Return [x, y] of the center of cell containing provided text 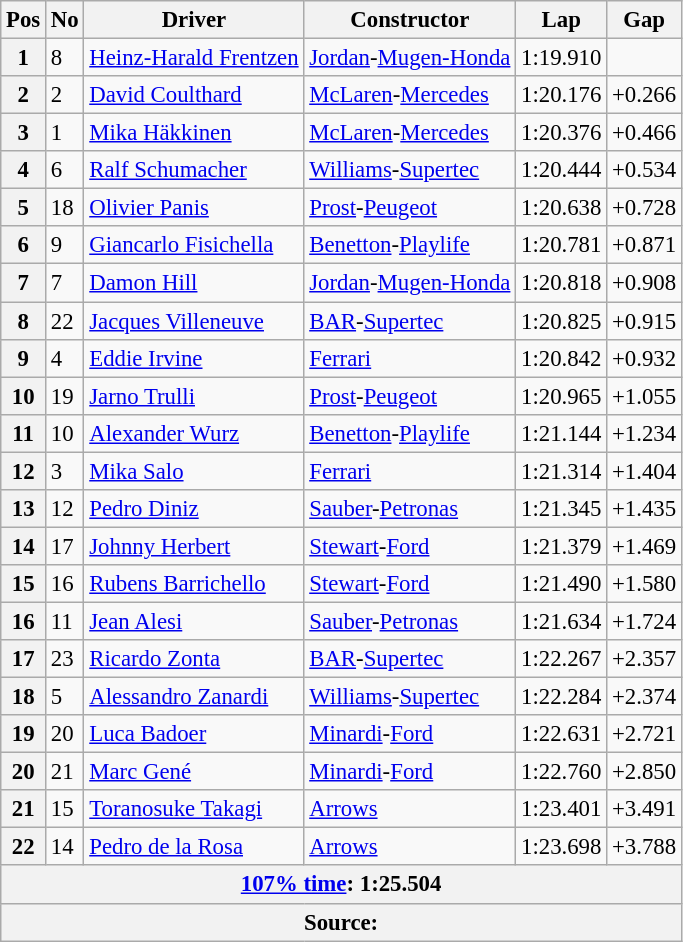
+1.580 [644, 584]
+2.374 [644, 697]
Toranosuke Takagi [194, 809]
Olivier Panis [194, 208]
+0.266 [644, 95]
Mika Salo [194, 471]
Johnny Herbert [194, 546]
1:20.842 [562, 358]
+0.908 [644, 283]
1:21.490 [562, 584]
Jacques Villeneuve [194, 321]
+2.850 [644, 772]
+0.932 [644, 358]
1:21.379 [562, 546]
Damon Hill [194, 283]
David Coulthard [194, 95]
Pedro de la Rosa [194, 847]
1:22.631 [562, 734]
+1.435 [644, 509]
1:21.314 [562, 471]
1:20.376 [562, 133]
Driver [194, 20]
+1.469 [644, 546]
1:20.781 [562, 245]
Gap [644, 20]
Pos [24, 20]
1:20.965 [562, 396]
Rubens Barrichello [194, 584]
Ralf Schumacher [194, 170]
+1.724 [644, 621]
1:23.401 [562, 809]
+2.357 [644, 659]
+0.915 [644, 321]
1:20.825 [562, 321]
1:19.910 [562, 58]
Alessandro Zanardi [194, 697]
Lap [562, 20]
1:21.144 [562, 433]
13 [24, 509]
1:23.698 [562, 847]
No [65, 20]
Jean Alesi [194, 621]
Luca Badoer [194, 734]
+0.534 [644, 170]
Heinz-Harald Frentzen [194, 58]
+0.871 [644, 245]
1:21.345 [562, 509]
Ricardo Zonta [194, 659]
Alexander Wurz [194, 433]
Jarno Trulli [194, 396]
Constructor [410, 20]
+3.788 [644, 847]
1:22.760 [562, 772]
Source: [342, 922]
Pedro Diniz [194, 509]
+0.728 [644, 208]
+1.055 [644, 396]
1:20.638 [562, 208]
1:21.634 [562, 621]
1:22.267 [562, 659]
23 [65, 659]
Marc Gené [194, 772]
+0.466 [644, 133]
+3.491 [644, 809]
+1.234 [644, 433]
107% time: 1:25.504 [342, 885]
Mika Häkkinen [194, 133]
1:20.818 [562, 283]
1:20.444 [562, 170]
Giancarlo Fisichella [194, 245]
+2.721 [644, 734]
Eddie Irvine [194, 358]
1:22.284 [562, 697]
1:20.176 [562, 95]
+1.404 [644, 471]
